Identify which cell holds the provided text, then report its [x, y] central coordinate. 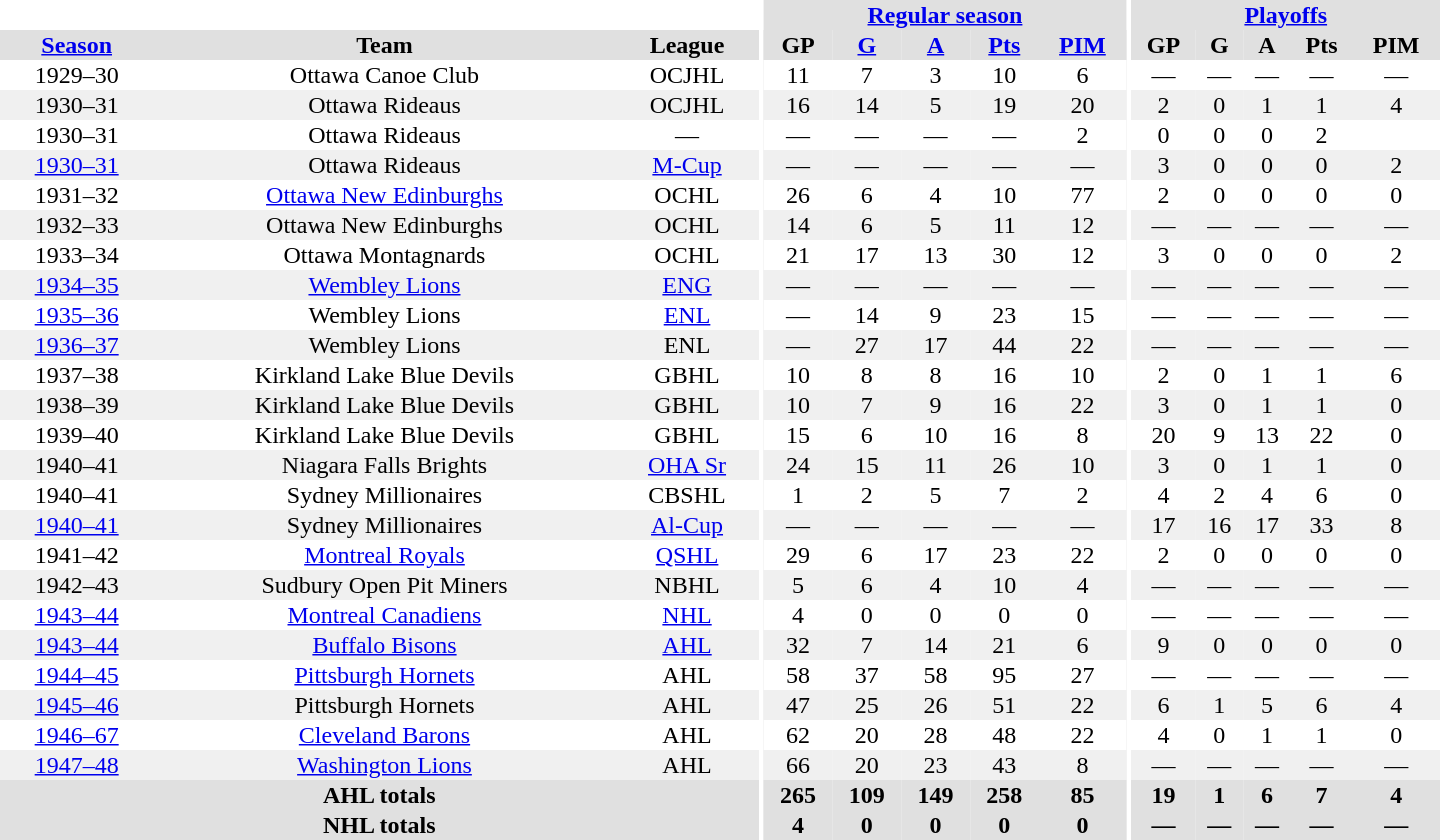
28 [936, 735]
1945–46 [76, 705]
1937–38 [76, 375]
66 [798, 765]
OHA Sr [688, 465]
1935–36 [76, 315]
Regular season [946, 15]
1938–39 [76, 405]
Ottawa Canoe Club [384, 75]
NBHL [688, 585]
NHL totals [379, 825]
1939–40 [76, 435]
149 [936, 795]
M-Cup [688, 165]
25 [866, 705]
Team [384, 45]
30 [1004, 255]
44 [1004, 345]
258 [1004, 795]
1941–42 [76, 555]
AHL totals [379, 795]
1947–48 [76, 765]
Buffalo Bisons [384, 645]
Season [76, 45]
48 [1004, 735]
1936–37 [76, 345]
Montreal Royals [384, 555]
Washington Lions [384, 765]
33 [1322, 525]
ENG [688, 285]
CBSHL [688, 495]
Sudbury Open Pit Miners [384, 585]
95 [1004, 675]
League [688, 45]
Montreal Canadiens [384, 615]
43 [1004, 765]
24 [798, 465]
Al-Cup [688, 525]
1944–45 [76, 675]
85 [1083, 795]
1931–32 [76, 195]
1929–30 [76, 75]
62 [798, 735]
1946–67 [76, 735]
1934–35 [76, 285]
51 [1004, 705]
47 [798, 705]
1942–43 [76, 585]
265 [798, 795]
Niagara Falls Brights [384, 465]
1932–33 [76, 225]
37 [866, 675]
Ottawa Montagnards [384, 255]
32 [798, 645]
Cleveland Barons [384, 735]
QSHL [688, 555]
29 [798, 555]
1933–34 [76, 255]
77 [1083, 195]
NHL [688, 615]
109 [866, 795]
Playoffs [1286, 15]
